Scan for the cell matching the given text and deliver its [X, Y] coordinate at center. 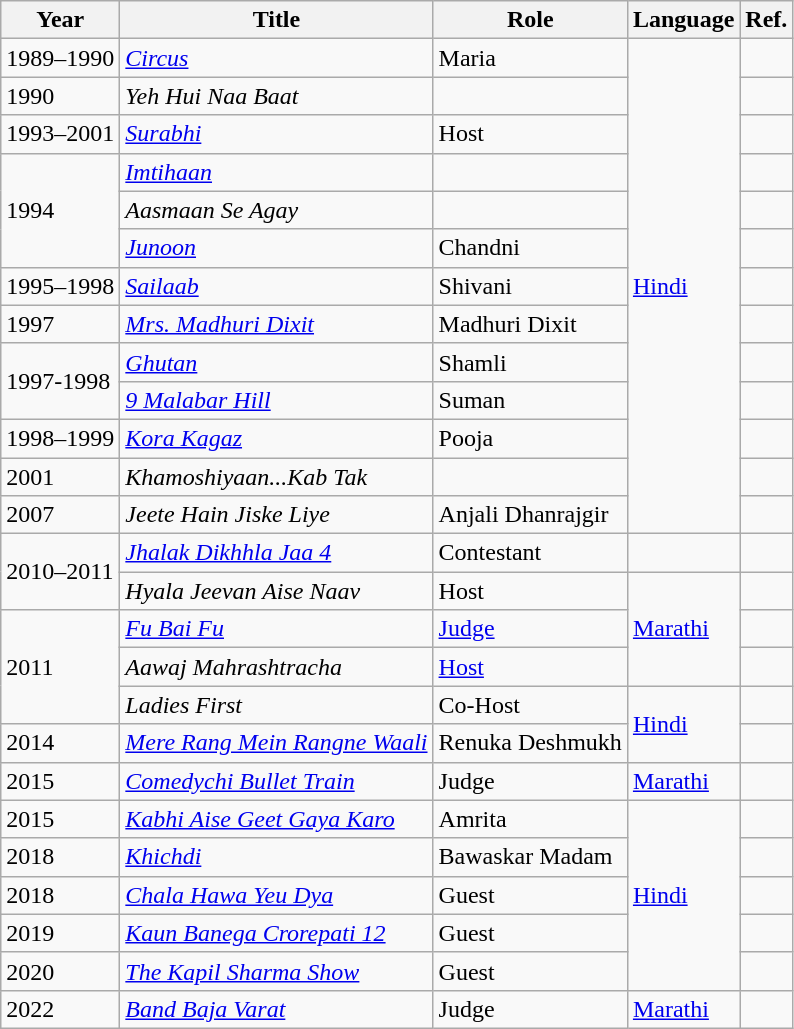
Co-Host [530, 705]
9 Malabar Hill [276, 400]
Imtihaan [276, 172]
Mere Rang Mein Rangne Waali [276, 743]
Maria [530, 58]
Shivani [530, 286]
Khichdi [276, 857]
Chala Hawa Yeu Dya [276, 895]
Yeh Hui Naa Baat [276, 96]
Jeete Hain Jiske Liye [276, 515]
1998–1999 [60, 438]
2001 [60, 477]
Madhuri Dixit [530, 324]
1990 [60, 96]
Bawaskar Madam [530, 857]
1994 [60, 210]
Band Baja Varat [276, 1009]
Title [276, 20]
Amrita [530, 819]
Kabhi Aise Geet Gaya Karo [276, 819]
Ref. [766, 20]
Kora Kagaz [276, 438]
Surabhi [276, 134]
Aawaj Mahrashtracha [276, 667]
Language [683, 20]
Pooja [530, 438]
1997-1998 [60, 381]
Circus [276, 58]
2020 [60, 971]
Hyala Jeevan Aise Naav [276, 591]
Aasmaan Se Agay [276, 210]
Year [60, 20]
2014 [60, 743]
Anjali Dhanrajgir [530, 515]
2022 [60, 1009]
Comedychi Bullet Train [276, 781]
Contestant [530, 553]
Mrs. Madhuri Dixit [276, 324]
The Kapil Sharma Show [276, 971]
1997 [60, 324]
Ghutan [276, 362]
Suman [530, 400]
Role [530, 20]
1993–2001 [60, 134]
2007 [60, 515]
Kaun Banega Crorepati 12 [276, 933]
1995–1998 [60, 286]
Fu Bai Fu [276, 629]
2011 [60, 667]
Jhalak Dikhhla Jaa 4 [276, 553]
Chandni [530, 248]
Khamoshiyaan...Kab Tak [276, 477]
Sailaab [276, 286]
Junoon [276, 248]
Shamli [530, 362]
Renuka Deshmukh [530, 743]
2019 [60, 933]
Ladies First [276, 705]
1989–1990 [60, 58]
2010–2011 [60, 572]
